Capture the cell that displays the provided text and extract its [X, Y] central coordinate. 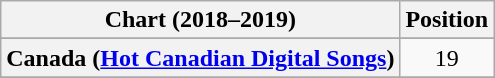
Canada (Hot Canadian Digital Songs) [200, 58]
Position [447, 20]
19 [447, 58]
Chart (2018–2019) [200, 20]
